Identify which cell holds the provided text, then report its [x, y] central coordinate. 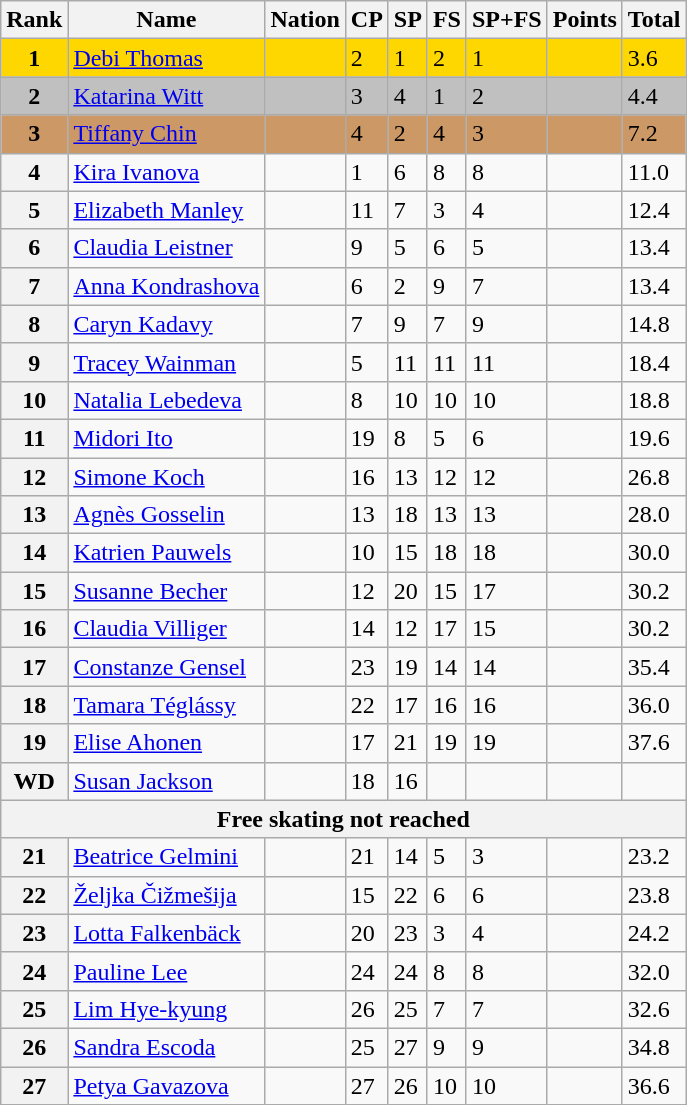
Natalia Lebedeva [166, 400]
12.4 [654, 210]
36.6 [654, 1085]
Katarina Witt [166, 96]
28.0 [654, 515]
Name [166, 20]
SP+FS [506, 20]
Simone Koch [166, 477]
Kira Ivanova [166, 172]
30.0 [654, 553]
26.8 [654, 477]
3.6 [654, 58]
Constanze Gensel [166, 667]
18.8 [654, 400]
CP [366, 20]
Free skating not reached [344, 819]
Claudia Leistner [166, 248]
Nation [305, 20]
Lim Hye-kyung [166, 1009]
34.8 [654, 1047]
Tamara Téglássy [166, 705]
Željka Čižmešija [166, 895]
18.4 [654, 362]
Susan Jackson [166, 781]
FS [446, 20]
SP [408, 20]
Susanne Becher [166, 591]
Pauline Lee [166, 971]
14.8 [654, 324]
11.0 [654, 172]
Rank [34, 20]
36.0 [654, 705]
Anna Kondrashova [166, 286]
23.8 [654, 895]
Total [654, 20]
35.4 [654, 667]
Elizabeth Manley [166, 210]
Midori Ito [166, 438]
32.0 [654, 971]
Tracey Wainman [166, 362]
37.6 [654, 743]
Beatrice Gelmini [166, 857]
32.6 [654, 1009]
Points [584, 20]
Agnès Gosselin [166, 515]
Elise Ahonen [166, 743]
19.6 [654, 438]
Petya Gavazova [166, 1085]
23.2 [654, 857]
Debi Thomas [166, 58]
Caryn Kadavy [166, 324]
24.2 [654, 933]
Sandra Escoda [166, 1047]
WD [34, 781]
4.4 [654, 96]
Tiffany Chin [166, 134]
Claudia Villiger [166, 629]
7.2 [654, 134]
Lotta Falkenbäck [166, 933]
Katrien Pauwels [166, 553]
